Find where the given text appears and provide that cell's center as [X, Y] coordinate. 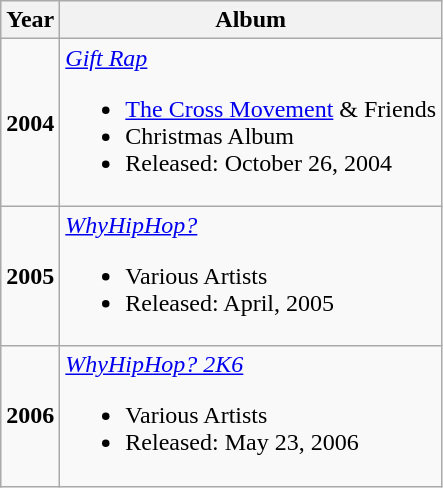
Gift RapThe Cross Movement & FriendsChristmas AlbumReleased: October 26, 2004 [251, 122]
2006 [30, 416]
WhyHipHop? 2K6Various ArtistsReleased: May 23, 2006 [251, 416]
WhyHipHop?Various ArtistsReleased: April, 2005 [251, 276]
2004 [30, 122]
Album [251, 20]
2005 [30, 276]
Year [30, 20]
